From the cell containing the given text, extract its center point as [X, Y] coordinate. 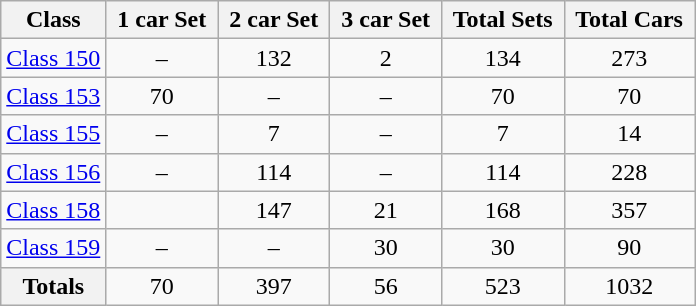
Class 159 [54, 248]
132 [274, 58]
14 [629, 134]
Class [54, 20]
Class 155 [54, 134]
147 [274, 210]
56 [386, 286]
228 [629, 172]
397 [274, 286]
Total Sets [503, 20]
1032 [629, 286]
134 [503, 58]
Class 158 [54, 210]
21 [386, 210]
Totals [54, 286]
Class 153 [54, 96]
273 [629, 58]
2 [386, 58]
Class 156 [54, 172]
523 [503, 286]
1 car Set [162, 20]
Class 150 [54, 58]
90 [629, 248]
168 [503, 210]
357 [629, 210]
3 car Set [386, 20]
2 car Set [274, 20]
Total Cars [629, 20]
